Capture the cell that displays the provided text and extract its (x, y) central coordinate. 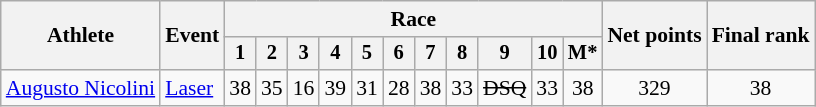
Laser (192, 88)
6 (399, 54)
4 (335, 54)
5 (367, 54)
Augusto Nicolini (80, 88)
1 (240, 54)
9 (504, 54)
Event (192, 36)
Final rank (761, 36)
35 (272, 88)
Race (413, 19)
10 (547, 54)
M* (582, 54)
DSQ (504, 88)
31 (367, 88)
8 (462, 54)
39 (335, 88)
329 (654, 88)
28 (399, 88)
Athlete (80, 36)
Net points (654, 36)
16 (304, 88)
2 (272, 54)
7 (431, 54)
3 (304, 54)
